Extract the [X, Y] coordinate from the center of the cell holding the provided text.  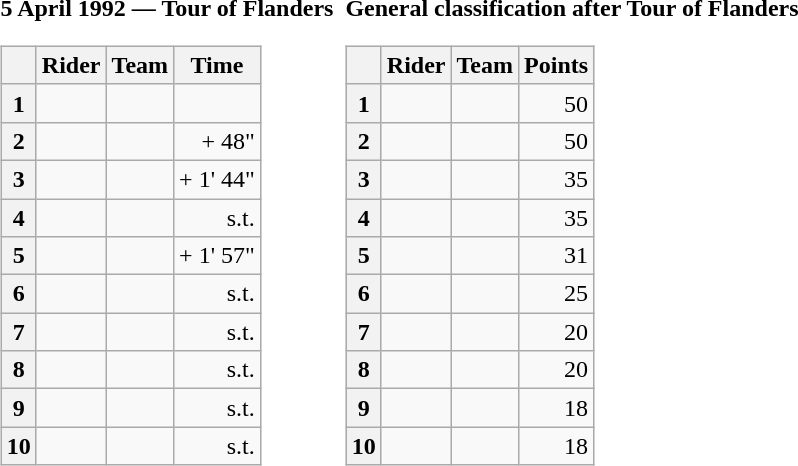
+ 1' 57" [218, 256]
25 [556, 294]
Time [218, 65]
+ 1' 44" [218, 179]
+ 48" [218, 141]
Points [556, 65]
31 [556, 256]
